Find where the given text appears and provide that cell's center as [X, Y] coordinate. 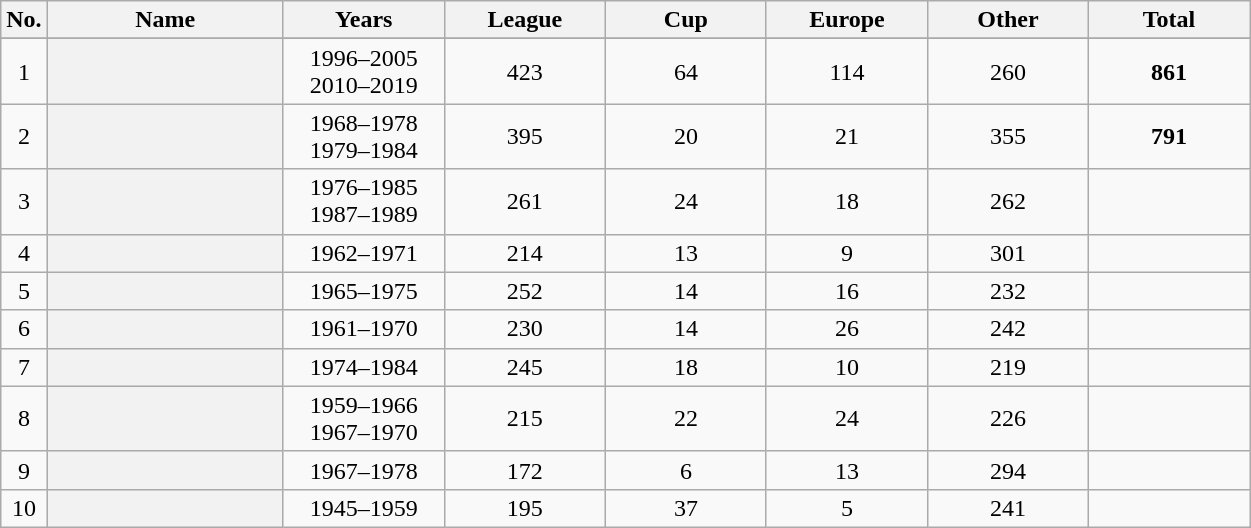
League [524, 20]
7 [24, 367]
1 [24, 72]
294 [1008, 470]
215 [524, 418]
21 [846, 136]
214 [524, 253]
261 [524, 202]
1961–1970 [364, 329]
226 [1008, 418]
262 [1008, 202]
3 [24, 202]
219 [1008, 367]
1968–19781979–1984 [364, 136]
791 [1170, 136]
241 [1008, 508]
232 [1008, 291]
245 [524, 367]
2 [24, 136]
Cup [686, 20]
1959–19661967–1970 [364, 418]
355 [1008, 136]
26 [846, 329]
Other [1008, 20]
395 [524, 136]
1974–1984 [364, 367]
1976–19851987–1989 [364, 202]
8 [24, 418]
301 [1008, 253]
861 [1170, 72]
Years [364, 20]
64 [686, 72]
1962–1971 [364, 253]
260 [1008, 72]
1967–1978 [364, 470]
Total [1170, 20]
37 [686, 508]
172 [524, 470]
114 [846, 72]
252 [524, 291]
1945–1959 [364, 508]
Name [165, 20]
4 [24, 253]
1965–1975 [364, 291]
1996–20052010–2019 [364, 72]
230 [524, 329]
195 [524, 508]
242 [1008, 329]
423 [524, 72]
No. [24, 20]
20 [686, 136]
16 [846, 291]
22 [686, 418]
Europe [846, 20]
